Locate the cell with the specified text and output its (x, y) center coordinate. 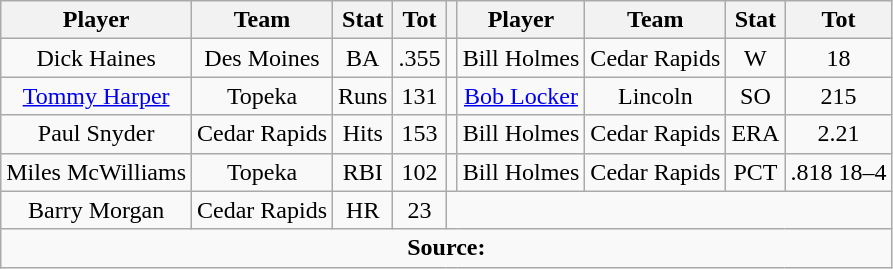
ERA (756, 134)
Paul Snyder (96, 134)
131 (420, 96)
SO (756, 96)
Des Moines (262, 58)
215 (838, 96)
102 (420, 172)
Tommy Harper (96, 96)
2.21 (838, 134)
RBI (363, 172)
W (756, 58)
23 (420, 210)
18 (838, 58)
Hits (363, 134)
PCT (756, 172)
BA (363, 58)
Barry Morgan (96, 210)
Lincoln (656, 96)
Source: (446, 248)
.818 18–4 (838, 172)
Bob Locker (521, 96)
Dick Haines (96, 58)
Runs (363, 96)
HR (363, 210)
.355 (420, 58)
153 (420, 134)
Miles McWilliams (96, 172)
